Return [X, Y] of the center of cell containing provided text 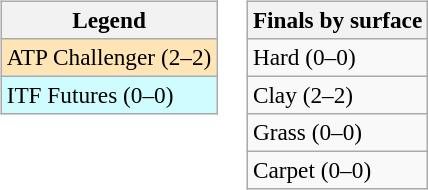
Grass (0–0) [337, 133]
ITF Futures (0–0) [108, 95]
ATP Challenger (2–2) [108, 57]
Clay (2–2) [337, 95]
Hard (0–0) [337, 57]
Legend [108, 20]
Carpet (0–0) [337, 171]
Finals by surface [337, 20]
